Capture the cell that displays the provided text and extract its [x, y] central coordinate. 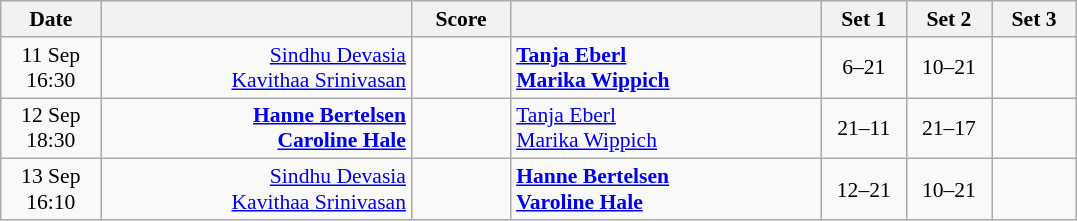
Hanne Bertelsen Caroline Hale [256, 128]
13 Sep16:10 [51, 190]
21–11 [864, 128]
Set 2 [948, 19]
Set 3 [1034, 19]
Score [461, 19]
12 Sep18:30 [51, 128]
21–17 [948, 128]
6–21 [864, 68]
Set 1 [864, 19]
Hanne Bertelsen Varoline Hale [666, 190]
12–21 [864, 190]
Date [51, 19]
11 Sep16:30 [51, 68]
